From the cell containing the given text, extract its center point as (x, y) coordinate. 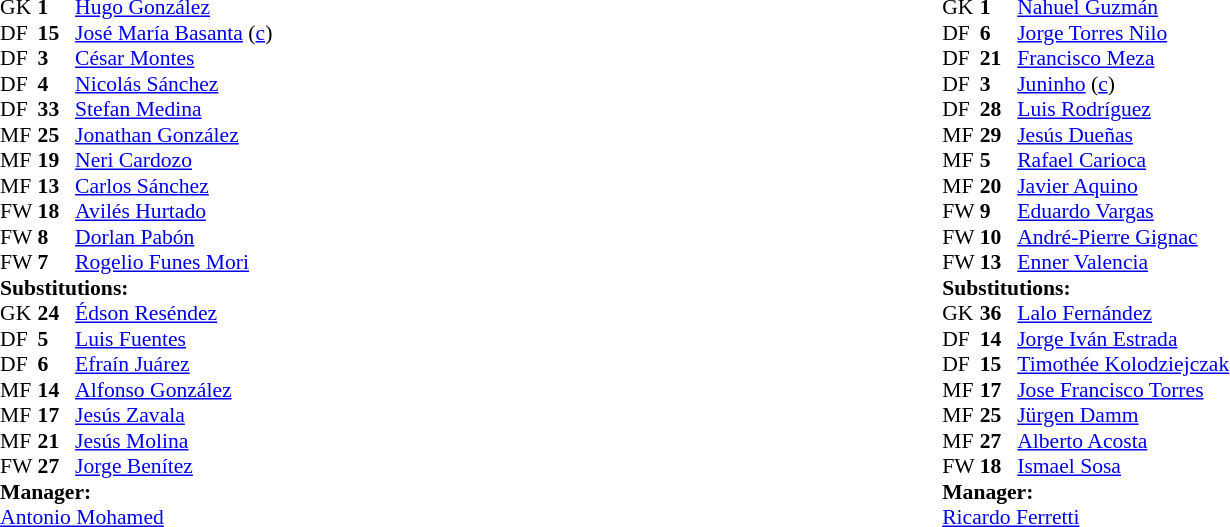
José María Basanta (c) (174, 33)
10 (999, 237)
Lalo Fernández (1123, 313)
Jorge Iván Estrada (1123, 339)
Nicolás Sánchez (174, 84)
Neri Cardozo (174, 161)
Dorlan Pabón (174, 237)
7 (57, 263)
Enner Valencia (1123, 263)
Francisco Meza (1123, 59)
9 (999, 211)
Jesús Dueñas (1123, 135)
Juninho (c) (1123, 84)
29 (999, 135)
Javier Aquino (1123, 186)
Jesús Zavala (174, 415)
Jorge Torres Nilo (1123, 33)
Eduardo Vargas (1123, 211)
César Montes (174, 59)
Édson Reséndez (174, 313)
Rogelio Funes Mori (174, 263)
8 (57, 237)
Luis Rodríguez (1123, 109)
Luis Fuentes (174, 339)
André-Pierre Gignac (1123, 237)
Jürgen Damm (1123, 415)
4 (57, 84)
19 (57, 161)
24 (57, 313)
20 (999, 186)
Efraín Juárez (174, 365)
Alfonso González (174, 390)
Ismael Sosa (1123, 467)
28 (999, 109)
Jesús Molina (174, 441)
Jonathan González (174, 135)
Rafael Carioca (1123, 161)
Jose Francisco Torres (1123, 390)
36 (999, 313)
Stefan Medina (174, 109)
Avilés Hurtado (174, 211)
Carlos Sánchez (174, 186)
Timothée Kolodziejczak (1123, 365)
33 (57, 109)
Alberto Acosta (1123, 441)
Jorge Benítez (174, 467)
